Locate the cell with the specified text and output its [x, y] center coordinate. 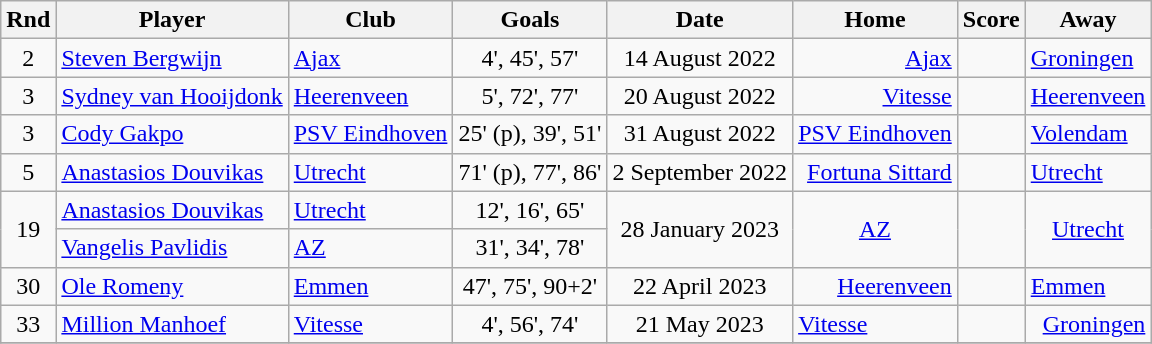
5', 72', 77' [530, 96]
Volendam [1088, 134]
Vangelis Pavlidis [172, 248]
Goals [530, 20]
47', 75', 90+2' [530, 286]
Steven Bergwijn [172, 58]
2 September 2022 [700, 172]
Date [700, 20]
31 August 2022 [700, 134]
28 January 2023 [700, 229]
Score [991, 20]
Fortuna Sittard [876, 172]
Home [876, 20]
19 [28, 229]
Away [1088, 20]
Club [370, 20]
71' (p), 77', 86' [530, 172]
Ole Romeny [172, 286]
Rnd [28, 20]
21 May 2023 [700, 324]
Million Manhoef [172, 324]
12', 16', 65' [530, 210]
Cody Gakpo [172, 134]
22 April 2023 [700, 286]
4', 56', 74' [530, 324]
5 [28, 172]
2 [28, 58]
4', 45', 57' [530, 58]
14 August 2022 [700, 58]
Sydney van Hooijdonk [172, 96]
31', 34', 78' [530, 248]
33 [28, 324]
30 [28, 286]
25' (p), 39', 51' [530, 134]
20 August 2022 [700, 96]
Player [172, 20]
